Return [X, Y] of the center of cell containing provided text 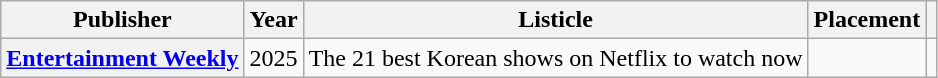
The 21 best Korean shows on Netflix to watch now [556, 58]
Publisher [122, 20]
Entertainment Weekly [122, 58]
Placement [867, 20]
2025 [274, 58]
Listicle [556, 20]
Year [274, 20]
